Determine the (X, Y) coordinate at the center of the cell enclosing the given text.  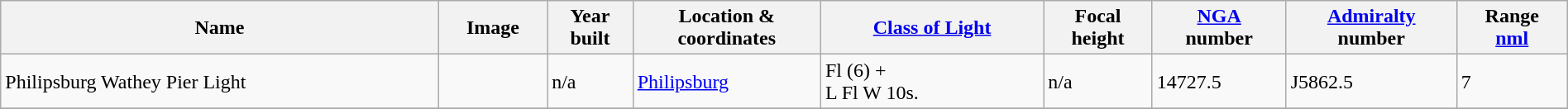
Location & coordinates (726, 28)
Yearbuilt (590, 28)
Image (493, 28)
Focalheight (1098, 28)
7 (1512, 81)
Rangenml (1512, 28)
J5862.5 (1371, 81)
Philipsburg Wathey Pier Light (220, 81)
NGAnumber (1219, 28)
Philipsburg (726, 81)
Admiraltynumber (1371, 28)
Name (220, 28)
Fl (6) + L Fl W 10s. (931, 81)
14727.5 (1219, 81)
Class of Light (931, 28)
